For the text-containing cell, return its midpoint in (x, y) coordinate format. 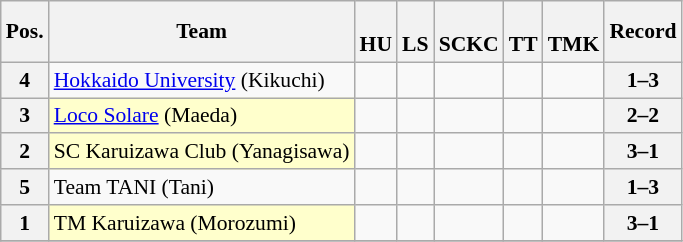
SCKC (469, 32)
Team (202, 32)
1 (25, 223)
4 (25, 80)
5 (25, 187)
LS (416, 32)
2–2 (642, 116)
2 (25, 152)
TT (524, 32)
3 (25, 116)
HU (376, 32)
Hokkaido University (Kikuchi) (202, 80)
Pos. (25, 32)
TMK (574, 32)
TM Karuizawa (Morozumi) (202, 223)
Team TANI (Tani) (202, 187)
Loco Solare (Maeda) (202, 116)
Record (642, 32)
SC Karuizawa Club (Yanagisawa) (202, 152)
